Return [X, Y] of the center of cell containing provided text 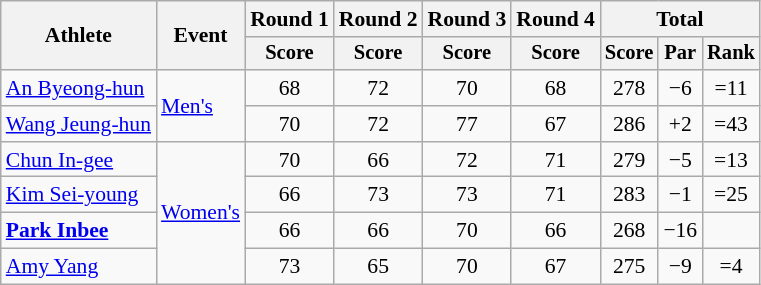
65 [378, 267]
268 [629, 231]
−9 [680, 267]
Total [680, 19]
77 [468, 124]
+2 [680, 124]
=4 [731, 267]
Women's [200, 213]
Par [680, 54]
Event [200, 36]
286 [629, 124]
An Byeong-hun [78, 88]
Round 3 [468, 19]
−6 [680, 88]
−1 [680, 195]
Men's [200, 106]
275 [629, 267]
Athlete [78, 36]
Round 1 [290, 19]
Chun In-gee [78, 160]
Round 4 [556, 19]
=13 [731, 160]
283 [629, 195]
=43 [731, 124]
Round 2 [378, 19]
−16 [680, 231]
=25 [731, 195]
Rank [731, 54]
Kim Sei-young [78, 195]
Wang Jeung-hun [78, 124]
=11 [731, 88]
Park Inbee [78, 231]
278 [629, 88]
−5 [680, 160]
Amy Yang [78, 267]
279 [629, 160]
